For the text-containing cell, return its midpoint in (X, Y) coordinate format. 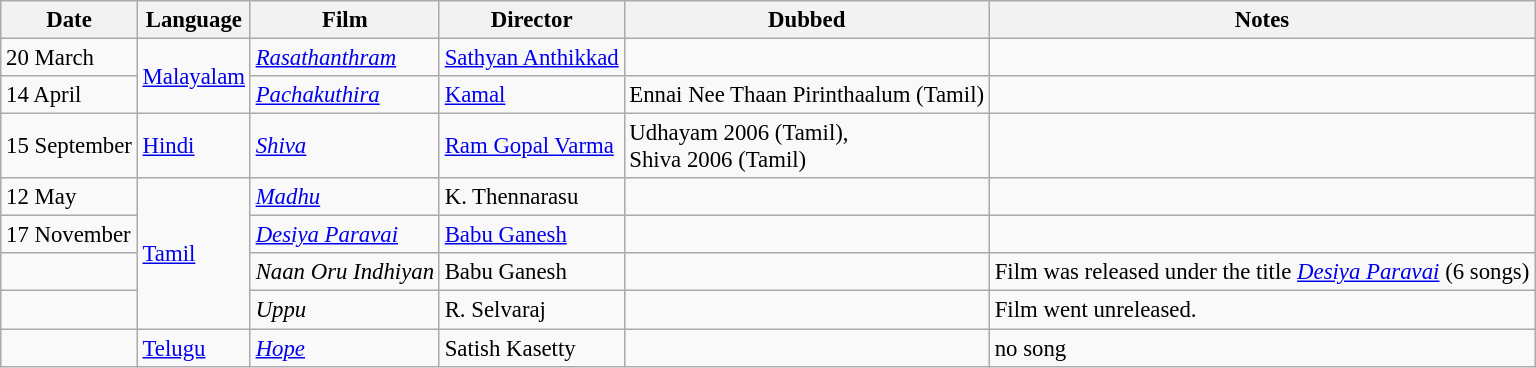
Language (194, 20)
Dubbed (806, 20)
Notes (1262, 20)
Desiya Paravai (344, 235)
Satish Kasetty (532, 348)
12 May (69, 197)
Sathyan Anthikkad (532, 58)
20 March (69, 58)
Naan Oru Indhiyan (344, 273)
Rasathanthram (344, 58)
Kamal (532, 95)
Film went unreleased. (1262, 310)
Madhu (344, 197)
15 September (69, 146)
Date (69, 20)
Malayalam (194, 76)
17 November (69, 235)
Ennai Nee Thaan Pirinthaalum (Tamil) (806, 95)
no song (1262, 348)
Tamil (194, 253)
14 April (69, 95)
Uppu (344, 310)
Hope (344, 348)
Ram Gopal Varma (532, 146)
Director (532, 20)
Hindi (194, 146)
K. Thennarasu (532, 197)
Pachakuthira (344, 95)
Telugu (194, 348)
R. Selvaraj (532, 310)
Film was released under the title Desiya Paravai (6 songs) (1262, 273)
Film (344, 20)
Shiva (344, 146)
Udhayam 2006 (Tamil), Shiva 2006 (Tamil) (806, 146)
